Search for the cell housing the specified text and yield its [x, y] center coordinate. 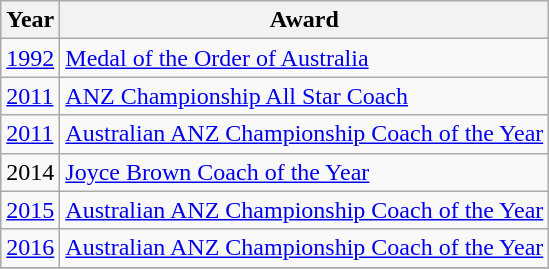
Award [304, 20]
1992 [30, 58]
Year [30, 20]
2014 [30, 172]
Medal of the Order of Australia [304, 58]
ANZ Championship All Star Coach [304, 96]
2016 [30, 248]
2015 [30, 210]
Joyce Brown Coach of the Year [304, 172]
